For the text-containing cell, return its midpoint in [x, y] coordinate format. 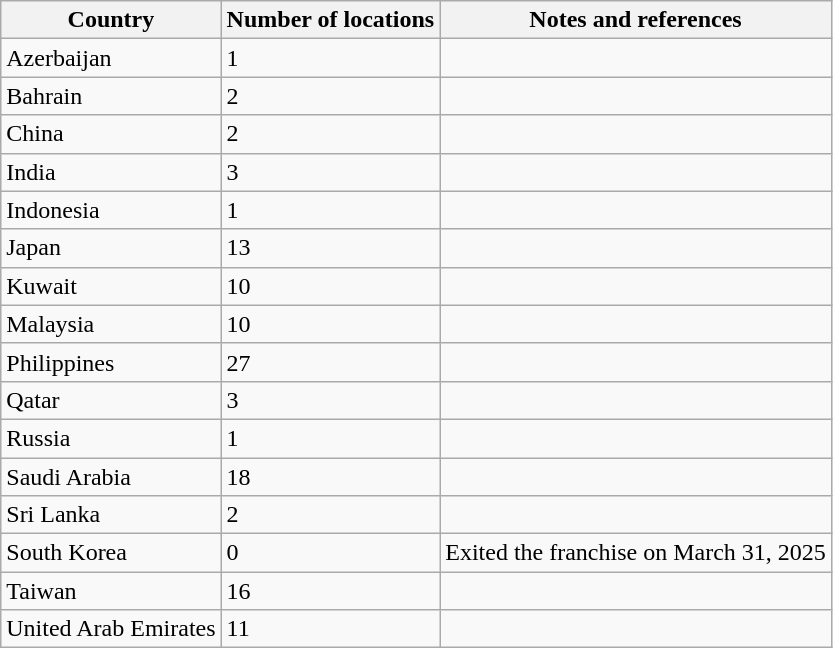
Qatar [111, 400]
11 [330, 629]
Japan [111, 248]
Kuwait [111, 286]
27 [330, 362]
Exited the franchise on March 31, 2025 [636, 553]
Azerbaijan [111, 58]
Indonesia [111, 210]
Taiwan [111, 591]
Philippines [111, 362]
Sri Lanka [111, 515]
Number of locations [330, 20]
16 [330, 591]
0 [330, 553]
China [111, 134]
Bahrain [111, 96]
Notes and references [636, 20]
India [111, 172]
South Korea [111, 553]
Russia [111, 438]
Saudi Arabia [111, 477]
United Arab Emirates [111, 629]
13 [330, 248]
Country [111, 20]
18 [330, 477]
Malaysia [111, 324]
